Pinpoint the cell where the given text exists, returning its [x, y] midpoint coordinate. 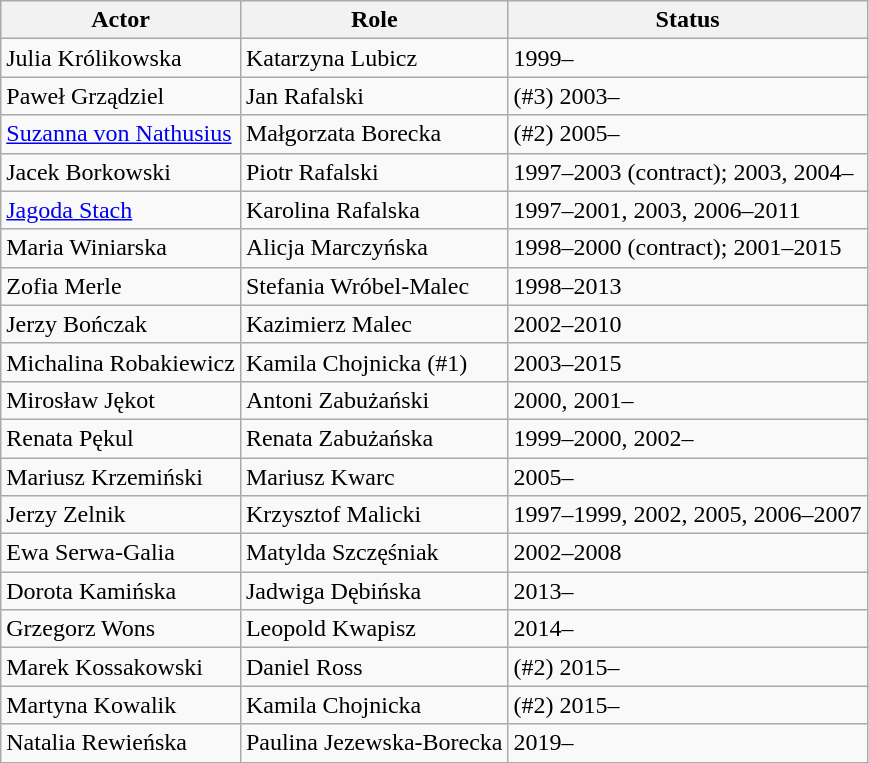
1998–2013 [688, 286]
Renata Zabużańska [374, 438]
Natalia Rewieńska [121, 743]
Mariusz Krzemiński [121, 477]
Daniel Ross [374, 667]
Michalina Robakiewicz [121, 362]
Zofia Merle [121, 286]
Kamila Chojnicka (#1) [374, 362]
Martyna Kowalik [121, 705]
2014– [688, 629]
Kazimierz Malec [374, 324]
Jerzy Zelnik [121, 515]
Suzanna von Nathusius [121, 134]
Grzegorz Wons [121, 629]
Leopold Kwapisz [374, 629]
2005– [688, 477]
Status [688, 20]
Ewa Serwa-Galia [121, 553]
(#3) 2003– [688, 96]
Jan Rafalski [374, 96]
2019– [688, 743]
Matylda Szczęśniak [374, 553]
Jerzy Bończak [121, 324]
Julia Królikowska [121, 58]
1998–2000 (contract); 2001–2015 [688, 248]
Jagoda Stach [121, 210]
Paulina Jezewska-Borecka [374, 743]
2002–2010 [688, 324]
Antoni Zabużański [374, 400]
Jacek Borkowski [121, 172]
Katarzyna Lubicz [374, 58]
2003–2015 [688, 362]
Marek Kossakowski [121, 667]
(#2) 2005– [688, 134]
Stefania Wróbel-Malec [374, 286]
Jadwiga Dębińska [374, 591]
Alicja Marczyńska [374, 248]
1997–2001, 2003, 2006–2011 [688, 210]
1999– [688, 58]
Mariusz Kwarc [374, 477]
1997–1999, 2002, 2005, 2006–2007 [688, 515]
Karolina Rafalska [374, 210]
Kamila Chojnicka [374, 705]
Dorota Kamińska [121, 591]
Mirosław Jękot [121, 400]
Małgorzata Borecka [374, 134]
Krzysztof Malicki [374, 515]
1999–2000, 2002– [688, 438]
Piotr Rafalski [374, 172]
Actor [121, 20]
1997–2003 (contract); 2003, 2004– [688, 172]
2013– [688, 591]
Role [374, 20]
2000, 2001– [688, 400]
2002–2008 [688, 553]
Maria Winiarska [121, 248]
Renata Pękul [121, 438]
Paweł Grządziel [121, 96]
